Extract the (X, Y) coordinate from the center of the cell holding the provided text.  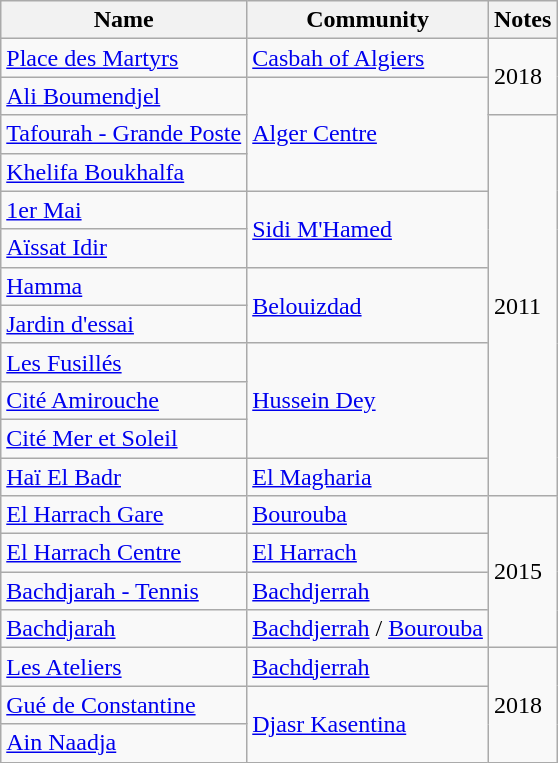
Belouizdad (368, 305)
Bachdjarah - Tennis (124, 591)
El Harrach Centre (124, 553)
Tafourah - Grande Poste (124, 134)
Les Fusillés (124, 362)
Casbah of Algiers (368, 58)
Haï El Badr (124, 477)
Ali Boumendjel (124, 96)
Hamma (124, 286)
Community (368, 20)
Aïssat Idir (124, 248)
Notes (522, 20)
Cité Amirouche (124, 400)
Bachdjerrah / Bourouba (368, 629)
El Harrach Gare (124, 515)
2015 (522, 572)
El Magharia (368, 477)
2011 (522, 306)
Name (124, 20)
Place des Martyrs (124, 58)
Hussein Dey (368, 400)
El Harrach (368, 553)
Khelifa Boukhalfa (124, 172)
Djasr Kasentina (368, 724)
Ain Naadja (124, 743)
Les Ateliers (124, 667)
1er Mai (124, 210)
Cité Mer et Soleil (124, 438)
Jardin d'essai (124, 324)
Sidi M'Hamed (368, 229)
Bourouba (368, 515)
Alger Centre (368, 134)
Bachdjarah (124, 629)
Gué de Constantine (124, 705)
